Pinpoint the cell where the given text exists, returning its (x, y) midpoint coordinate. 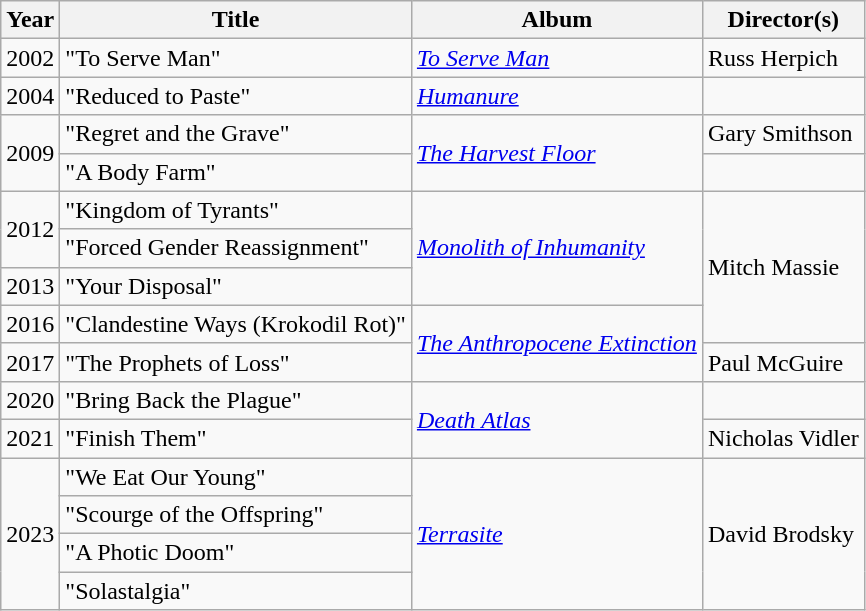
2016 (30, 324)
Death Atlas (556, 419)
To Serve Man (556, 58)
The Anthropocene Extinction (556, 343)
2004 (30, 96)
Album (556, 20)
"A Photic Doom" (236, 553)
"Forced Gender Reassignment" (236, 248)
Year (30, 20)
"Your Disposal" (236, 286)
Director(s) (783, 20)
2017 (30, 362)
Humanure (556, 96)
"Reduced to Paste" (236, 96)
"A Body Farm" (236, 172)
"Clandestine Ways (Krokodil Rot)" (236, 324)
Terrasite (556, 534)
2013 (30, 286)
"Finish Them" (236, 438)
2009 (30, 153)
Title (236, 20)
Nicholas Vidler (783, 438)
"The Prophets of Loss" (236, 362)
"To Serve Man" (236, 58)
"Kingdom of Tyrants" (236, 210)
"Scourge of the Offspring" (236, 515)
"Bring Back the Plague" (236, 400)
2002 (30, 58)
2020 (30, 400)
2023 (30, 534)
"We Eat Our Young" (236, 477)
The Harvest Floor (556, 153)
"Solastalgia" (236, 591)
Russ Herpich (783, 58)
"Regret and the Grave" (236, 134)
2021 (30, 438)
Mitch Massie (783, 267)
Monolith of Inhumanity (556, 248)
2012 (30, 229)
David Brodsky (783, 534)
Gary Smithson (783, 134)
Paul McGuire (783, 362)
